Capture the cell that displays the provided text and extract its [x, y] central coordinate. 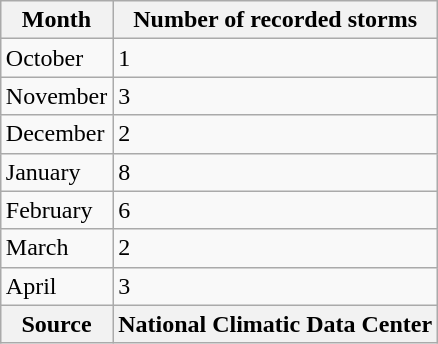
1 [276, 58]
October [56, 58]
April [56, 286]
February [56, 210]
Number of recorded storms [276, 20]
January [56, 172]
Source [56, 324]
March [56, 248]
National Climatic Data Center [276, 324]
November [56, 96]
6 [276, 210]
Month [56, 20]
December [56, 134]
8 [276, 172]
